Scan for the cell matching the given text and deliver its [x, y] coordinate at center. 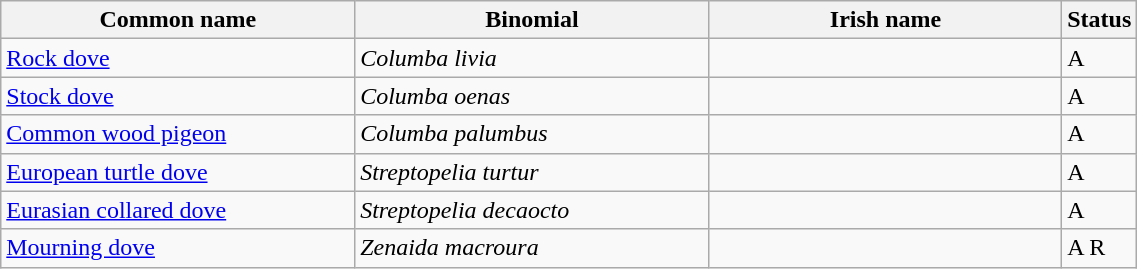
Irish name [885, 20]
Streptopelia turtur [532, 172]
Columba palumbus [532, 134]
Common name [178, 20]
Zenaida macroura [532, 248]
Columba oenas [532, 96]
Streptopelia decaocto [532, 210]
Stock dove [178, 96]
Mourning dove [178, 248]
Columba livia [532, 58]
Common wood pigeon [178, 134]
Rock dove [178, 58]
A R [1100, 248]
Status [1100, 20]
Binomial [532, 20]
Eurasian collared dove [178, 210]
European turtle dove [178, 172]
